For the text-containing cell, return its midpoint in (x, y) coordinate format. 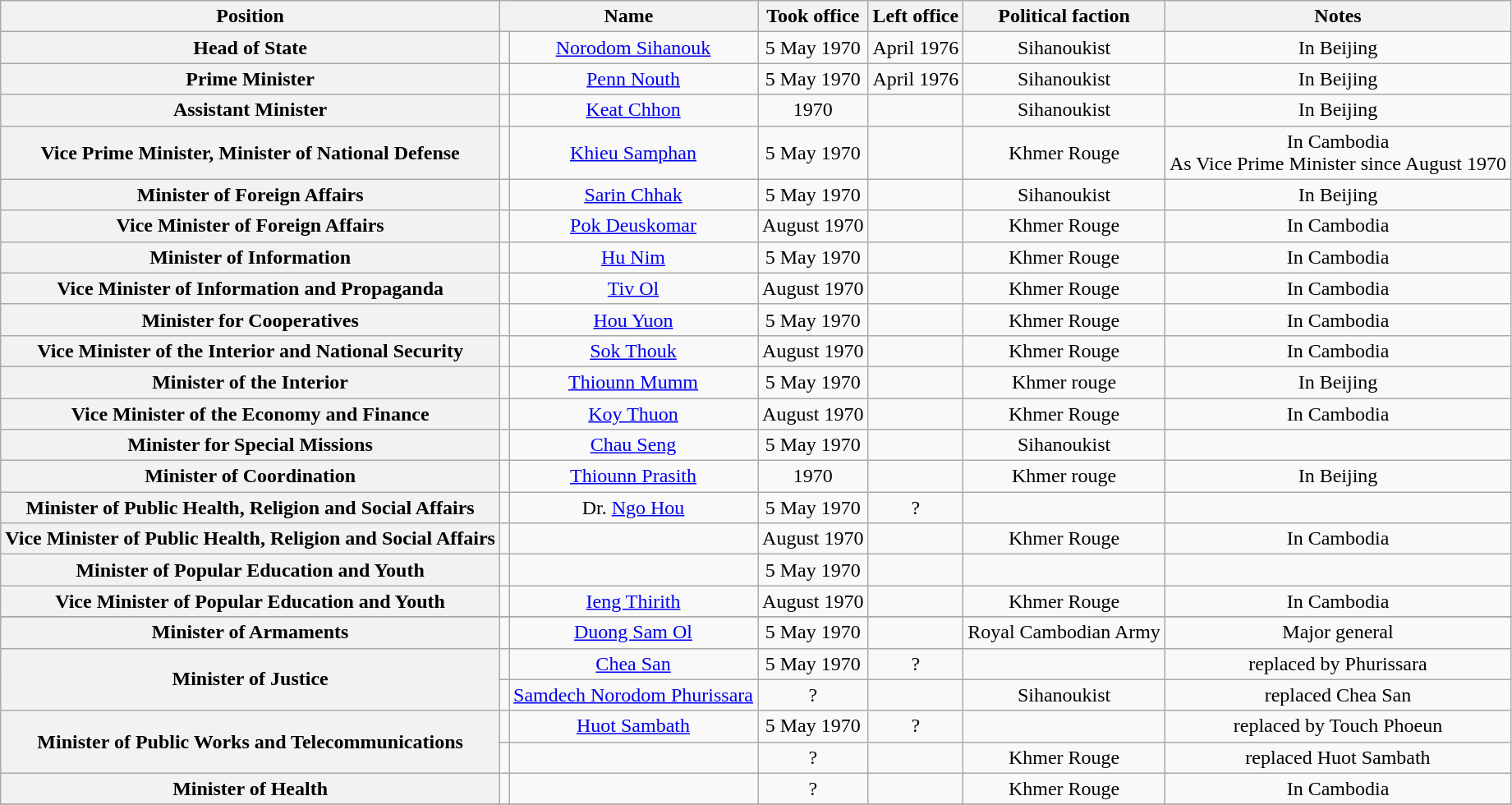
Assistant Minister (250, 110)
Huot Sambath (634, 726)
Left office (916, 16)
Minister of Public Health, Religion and Social Affairs (250, 508)
Minister of Popular Education and Youth (250, 570)
Thiounn Prasith (634, 476)
Vice Prime Minister, Minister of National Defense (250, 153)
Koy Thuon (634, 413)
Dr. Ngo Hou (634, 508)
Head of State (250, 48)
Norodom Sihanouk (634, 48)
Prime Minister (250, 79)
Minister of Health (250, 789)
Minister of Information (250, 257)
Minister of the Interior (250, 382)
Keat Chhon (634, 110)
Minister of Coordination (250, 476)
Thiounn Mumm (634, 382)
Political faction (1064, 16)
replaced Chea San (1337, 695)
replaced by Touch Phoeun (1337, 726)
Royal Cambodian Army (1064, 632)
Vice Minister of the Economy and Finance (250, 413)
Vice Minister of Public Health, Religion and Social Affairs (250, 539)
Vice Minister of the Interior and National Security (250, 351)
Chau Seng (634, 445)
Notes (1337, 16)
Samdech Norodom Phurissara (634, 695)
Hu Nim (634, 257)
Major general (1337, 632)
Took office (813, 16)
Sok Thouk (634, 351)
Tiv Ol (634, 288)
Name (628, 16)
Position (250, 16)
In CambodiaAs Vice Prime Minister since August 1970 (1337, 153)
Vice Minister of Foreign Affairs (250, 226)
Minister of Armaments (250, 632)
Minister of Public Works and Telecommunications (250, 742)
Minister of Foreign Affairs (250, 195)
Pok Deuskomar (634, 226)
Sarin Chhak (634, 195)
Khieu Samphan (634, 153)
replaced by Phurissara (1337, 664)
Chea San (634, 664)
Hou Yuon (634, 320)
Duong Sam Ol (634, 632)
replaced Huot Sambath (1337, 757)
Minister for Cooperatives (250, 320)
Minister for Special Missions (250, 445)
Ieng Thirith (634, 601)
Vice Minister of Popular Education and Youth (250, 601)
Minister of Justice (250, 679)
Vice Minister of Information and Propaganda (250, 288)
Penn Nouth (634, 79)
